Pinpoint the cell where the given text exists, returning its (x, y) midpoint coordinate. 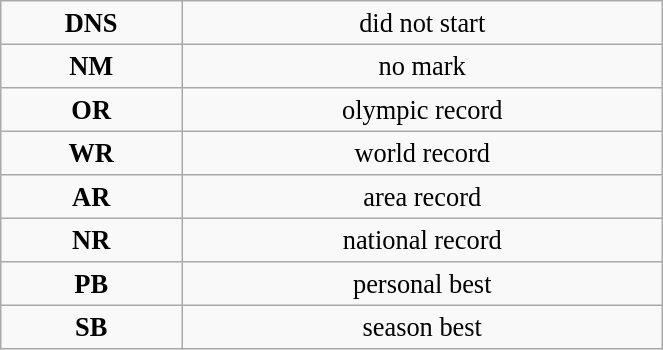
personal best (422, 284)
no mark (422, 66)
national record (422, 240)
DNS (92, 22)
OR (92, 109)
NM (92, 66)
did not start (422, 22)
NR (92, 240)
PB (92, 284)
AR (92, 197)
world record (422, 153)
area record (422, 197)
olympic record (422, 109)
season best (422, 327)
SB (92, 327)
WR (92, 153)
